Return the [x, y] coordinate for the center point of the cell that contains the specified text.  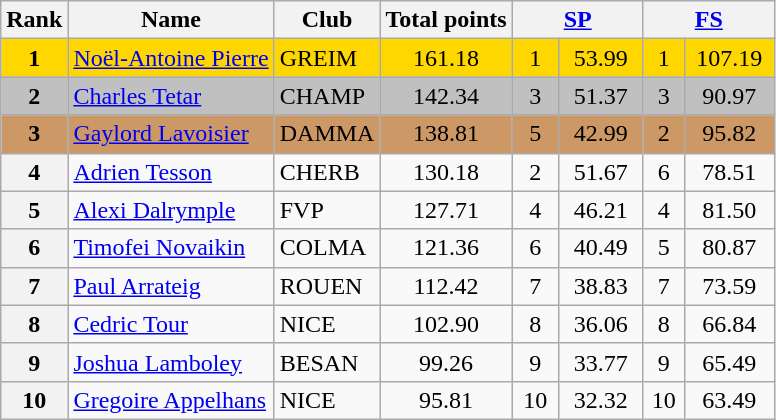
46.21 [600, 210]
Club [327, 20]
Paul Arrateig [171, 286]
Noël-Antoine Pierre [171, 58]
51.67 [600, 172]
Adrien Tesson [171, 172]
66.84 [729, 324]
95.82 [729, 134]
65.49 [729, 362]
127.71 [446, 210]
Joshua Lamboley [171, 362]
63.49 [729, 400]
107.19 [729, 58]
32.32 [600, 400]
Alexi Dalrymple [171, 210]
161.18 [446, 58]
73.59 [729, 286]
CHAMP [327, 96]
DAMMA [327, 134]
138.81 [446, 134]
Total points [446, 20]
33.77 [600, 362]
36.06 [600, 324]
38.83 [600, 286]
102.90 [446, 324]
121.36 [446, 248]
90.97 [729, 96]
40.49 [600, 248]
112.42 [446, 286]
COLMA [327, 248]
142.34 [446, 96]
FS [708, 20]
Rank [34, 20]
FVP [327, 210]
42.99 [600, 134]
GREIM [327, 58]
99.26 [446, 362]
ROUEN [327, 286]
95.81 [446, 400]
BESAN [327, 362]
81.50 [729, 210]
130.18 [446, 172]
Name [171, 20]
78.51 [729, 172]
Timofei Novaikin [171, 248]
CHERB [327, 172]
51.37 [600, 96]
Gaylord Lavoisier [171, 134]
SP [578, 20]
Gregoire Appelhans [171, 400]
80.87 [729, 248]
Charles Tetar [171, 96]
53.99 [600, 58]
Cedric Tour [171, 324]
